From the cell containing the given text, extract its center point as (x, y) coordinate. 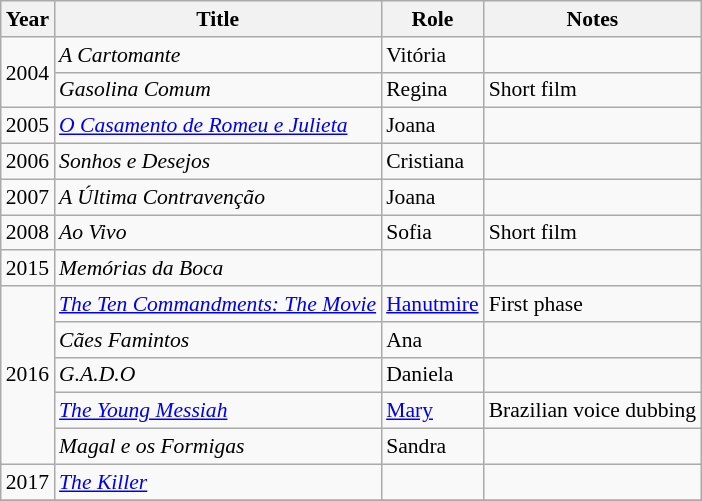
2005 (28, 126)
A Cartomante (218, 55)
First phase (593, 304)
Sonhos e Desejos (218, 162)
Daniela (432, 375)
Title (218, 19)
Ana (432, 340)
Sandra (432, 447)
Vitória (432, 55)
The Ten Commandments: The Movie (218, 304)
Notes (593, 19)
2017 (28, 482)
The Young Messiah (218, 411)
Role (432, 19)
Gasolina Comum (218, 90)
Cristiana (432, 162)
A Última Contravenção (218, 197)
Memórias da Boca (218, 269)
Brazilian voice dubbing (593, 411)
2015 (28, 269)
2004 (28, 72)
Year (28, 19)
2007 (28, 197)
O Casamento de Romeu e Julieta (218, 126)
Ao Vivo (218, 233)
2006 (28, 162)
2008 (28, 233)
G.A.D.O (218, 375)
The Killer (218, 482)
2016 (28, 375)
Cães Famintos (218, 340)
Regina (432, 90)
Mary (432, 411)
Magal e os Formigas (218, 447)
Hanutmire (432, 304)
Sofia (432, 233)
